Search for the cell housing the specified text and yield its [X, Y] center coordinate. 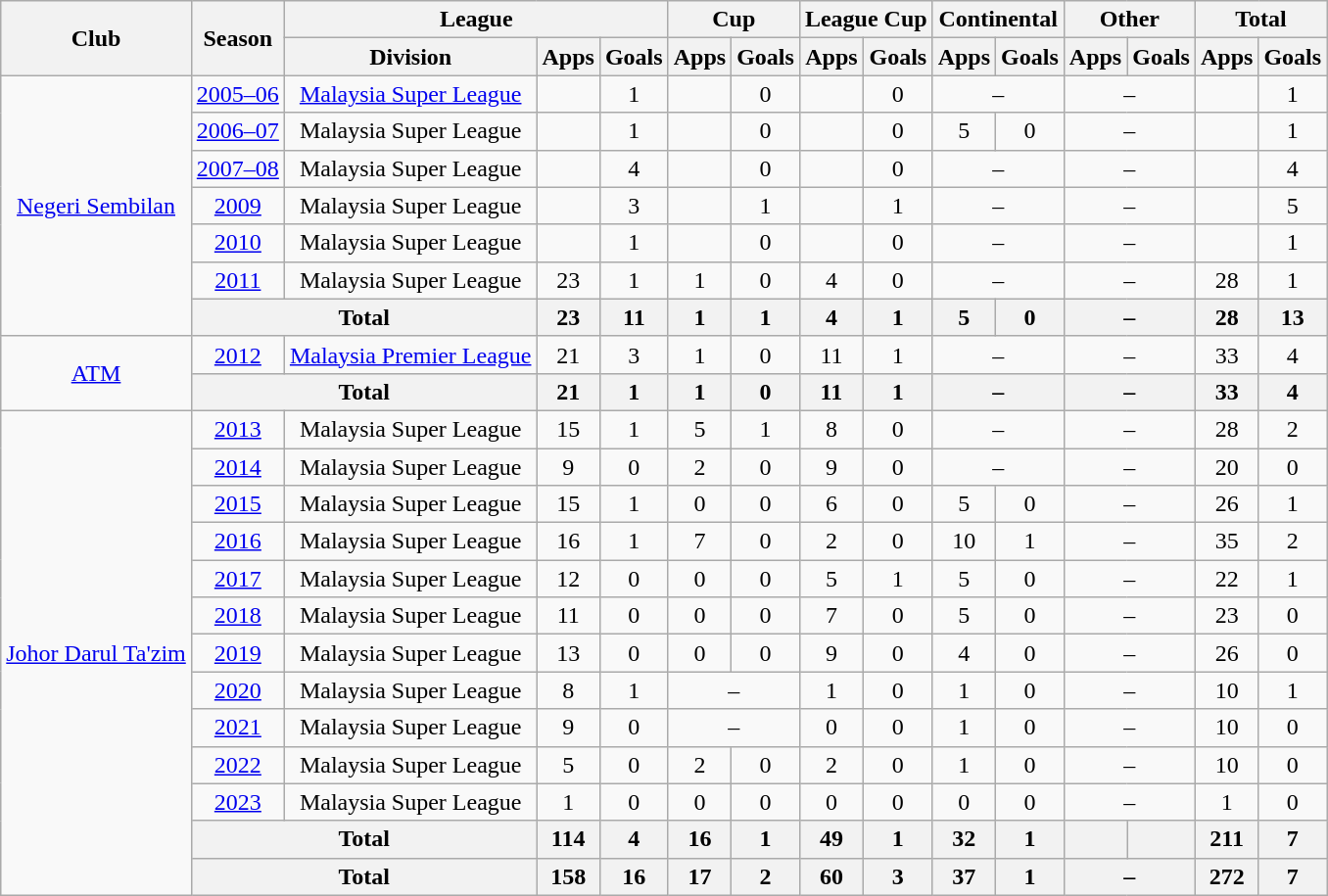
Continental [998, 20]
114 [568, 839]
2014 [237, 467]
12 [568, 579]
2016 [237, 542]
158 [568, 876]
6 [830, 504]
2015 [237, 504]
2011 [237, 280]
22 [1226, 579]
272 [1226, 876]
20 [1226, 467]
2007–08 [237, 168]
2012 [237, 354]
2010 [237, 243]
2018 [237, 616]
17 [699, 876]
Malaysia Premier League [410, 354]
2023 [237, 802]
37 [964, 876]
Other [1129, 20]
2021 [237, 728]
Johor Darul Ta'zim [96, 652]
2017 [237, 579]
2006–07 [237, 131]
ATM [96, 373]
2009 [237, 206]
Cup [734, 20]
32 [964, 839]
Club [96, 38]
2020 [237, 690]
Negeri Sembilan [96, 206]
60 [830, 876]
2005–06 [237, 94]
Season [237, 38]
2022 [237, 765]
211 [1226, 839]
35 [1226, 542]
Division [410, 57]
League [476, 20]
League Cup [866, 20]
2019 [237, 653]
49 [830, 839]
2013 [237, 429]
